Find where the given text appears and provide that cell's center as [x, y] coordinate. 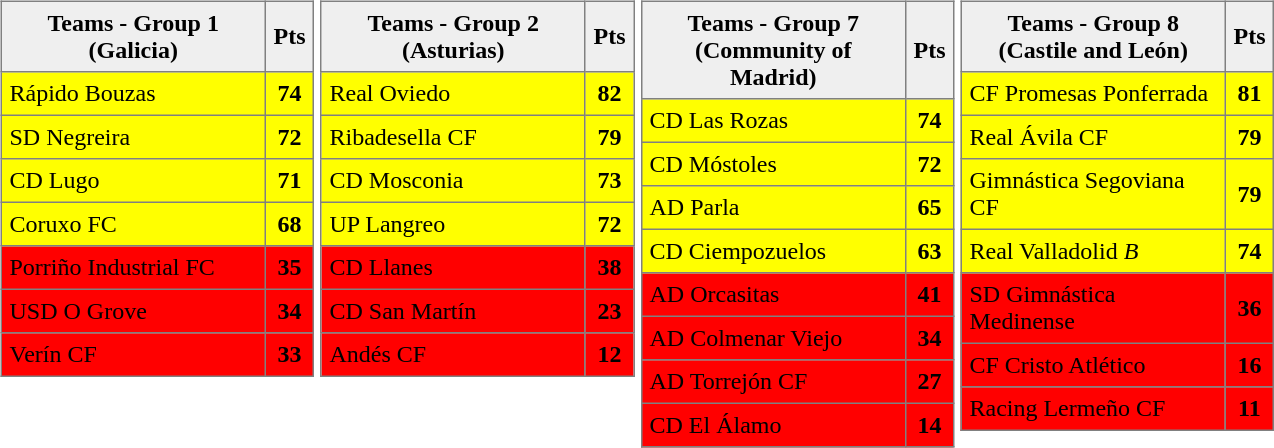
33 [289, 355]
27 [929, 382]
USD O Grove [133, 311]
Coruxo FC [133, 224]
73 [609, 181]
UP Langreo [453, 224]
CD El Álamo [773, 425]
CD Las Rozas [773, 121]
Ribadesella CF [453, 137]
41 [929, 295]
16 [1249, 365]
63 [929, 251]
23 [609, 311]
Teams - Group 8(Castile and León) [1093, 36]
SD Negreira [133, 137]
82 [609, 94]
14 [929, 425]
81 [1249, 94]
CD Ciempozuelos [773, 251]
CF Promesas Ponferrada [1093, 94]
35 [289, 268]
CF Cristo Atlético [1093, 365]
Teams - Group 2(Asturias) [453, 36]
Andés CF [453, 355]
CD Móstoles [773, 164]
CD San Martín [453, 311]
Gimnástica Segoviana CF [1093, 194]
CD Llanes [453, 268]
AD Orcasitas [773, 295]
Real Valladolid B [1093, 251]
68 [289, 224]
Teams - Group 1(Galicia) [133, 36]
CD Lugo [133, 181]
AD Torrejón CF [773, 382]
SD Gimnástica Medinense [1093, 308]
11 [1249, 409]
Teams - Group 7(Community of Madrid) [773, 50]
71 [289, 181]
AD Parla [773, 208]
Rápido Bouzas [133, 94]
65 [929, 208]
CD Mosconia [453, 181]
Real Ávila CF [1093, 137]
AD Colmenar Viejo [773, 338]
Porriño Industrial FC [133, 268]
Racing Lermeño CF [1093, 409]
Verín CF [133, 355]
12 [609, 355]
36 [1249, 308]
Real Oviedo [453, 94]
38 [609, 268]
